From the cell containing the given text, extract its center point as (x, y) coordinate. 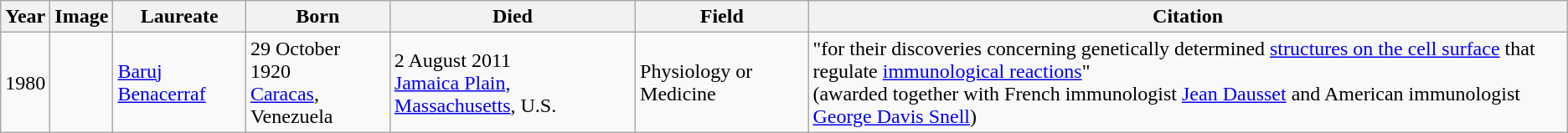
Year (25, 17)
Field (722, 17)
29 October 1920Caracas, Venezuela (317, 82)
Died (513, 17)
Born (317, 17)
Laureate (179, 17)
Image (82, 17)
Citation (1188, 17)
Physiology or Medicine (722, 82)
2 August 2011Jamaica Plain, Massachusetts, U.S. (513, 82)
1980 (25, 82)
Baruj Benacerraf (179, 82)
